From the cell containing the given text, extract its center point as [x, y] coordinate. 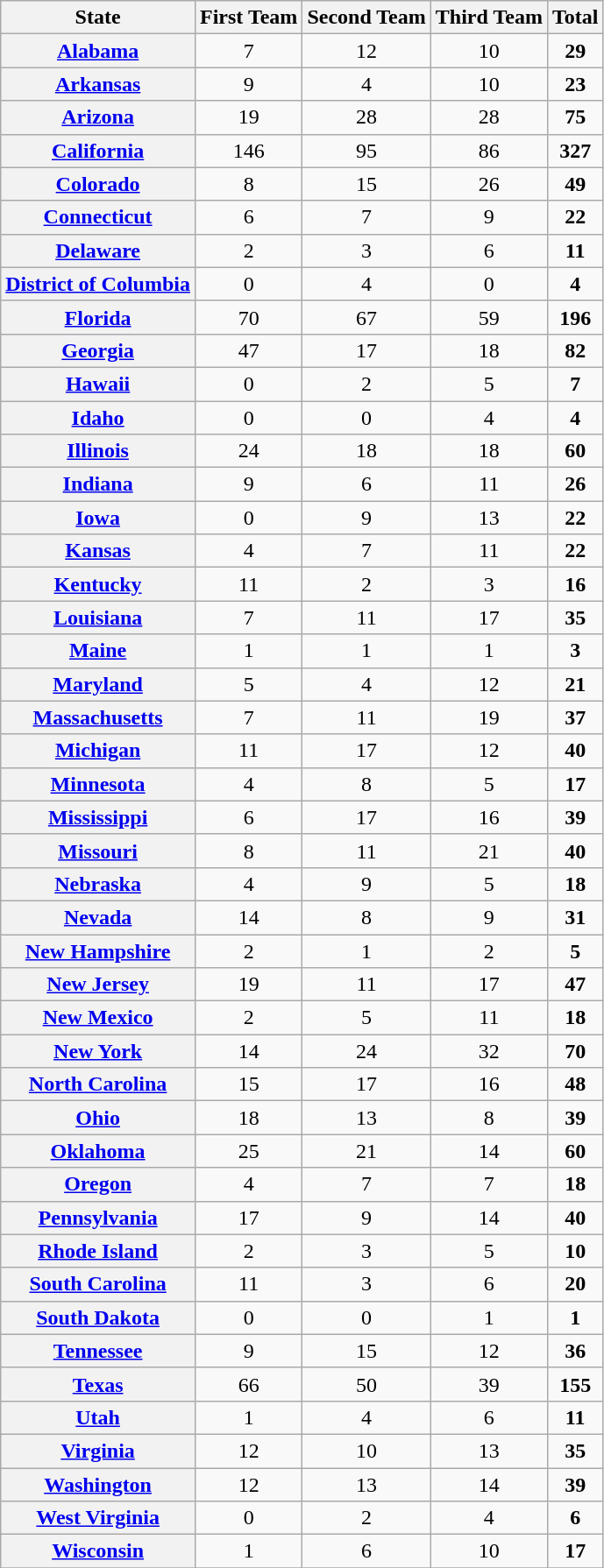
Total [575, 18]
Utah [98, 1417]
Oklahoma [98, 1151]
North Carolina [98, 1084]
Arizona [98, 117]
Pennsylvania [98, 1218]
Second Team [366, 18]
State [98, 18]
Rhode Island [98, 1251]
75 [575, 117]
Michigan [98, 751]
West Virginia [98, 1518]
59 [489, 317]
Virginia [98, 1451]
New Mexico [98, 1018]
Alabama [98, 51]
48 [575, 1084]
Iowa [98, 518]
Hawaii [98, 384]
South Dakota [98, 1317]
Florida [98, 317]
Kansas [98, 551]
Maine [98, 651]
Washington [98, 1485]
29 [575, 51]
50 [366, 1384]
Arkansas [98, 84]
Nebraska [98, 884]
South Carolina [98, 1284]
31 [575, 917]
82 [575, 350]
196 [575, 317]
155 [575, 1384]
Kentucky [98, 584]
Illinois [98, 451]
Delaware [98, 251]
67 [366, 317]
Wisconsin [98, 1551]
New York [98, 1051]
First Team [248, 18]
86 [489, 151]
25 [248, 1151]
95 [366, 151]
37 [575, 717]
New Jersey [98, 985]
Colorado [98, 184]
327 [575, 151]
Third Team [489, 18]
Louisiana [98, 618]
California [98, 151]
Texas [98, 1384]
146 [248, 151]
32 [489, 1051]
Georgia [98, 350]
20 [575, 1284]
New Hampshire [98, 950]
23 [575, 84]
Missouri [98, 851]
Massachusetts [98, 717]
Indiana [98, 484]
Maryland [98, 684]
District of Columbia [98, 284]
Tennessee [98, 1351]
36 [575, 1351]
Connecticut [98, 217]
Mississippi [98, 817]
Ohio [98, 1118]
Idaho [98, 418]
Nevada [98, 917]
Oregon [98, 1184]
49 [575, 184]
Minnesota [98, 784]
66 [248, 1384]
